Provide the (X, Y) coordinate of the cell's center where the given text is located.  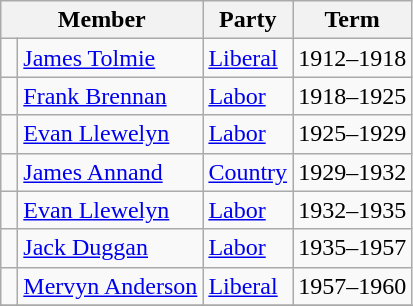
Term (352, 20)
Country (248, 172)
James Annand (110, 172)
1929–1932 (352, 172)
1912–1918 (352, 58)
Member (102, 20)
Jack Duggan (110, 248)
Party (248, 20)
1935–1957 (352, 248)
James Tolmie (110, 58)
Mervyn Anderson (110, 286)
1918–1925 (352, 96)
Frank Brennan (110, 96)
1932–1935 (352, 210)
1925–1929 (352, 134)
1957–1960 (352, 286)
